Detect which cell encompasses the target text, then output its (x, y) center coordinate. 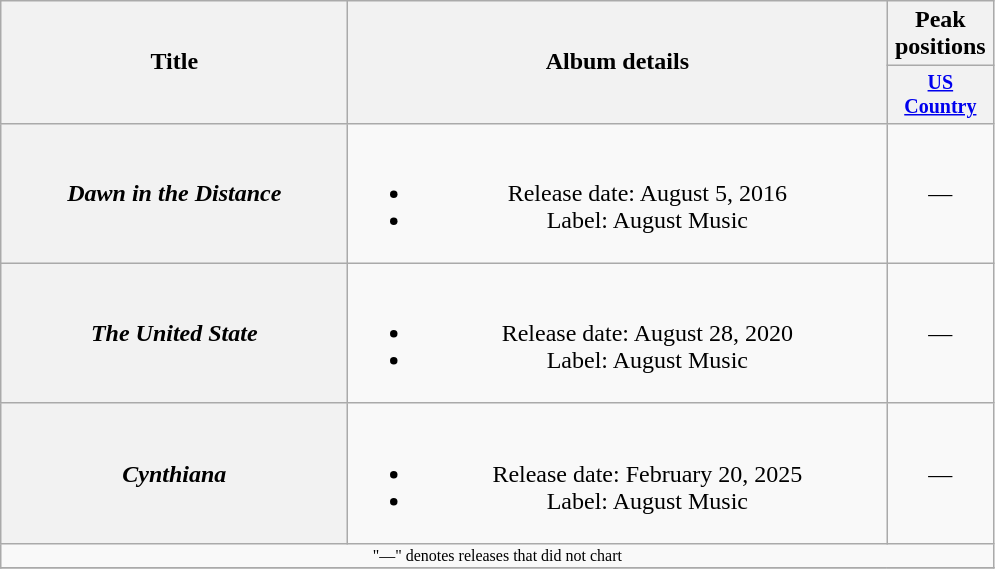
"—" denotes releases that did not chart (498, 555)
Dawn in the Distance (174, 193)
Cynthiana (174, 473)
Release date: August 28, 2020Label: August Music (618, 333)
Title (174, 62)
The United State (174, 333)
Album details (618, 62)
Peak positions (940, 34)
Release date: February 20, 2025Label: August Music (618, 473)
Release date: August 5, 2016Label: August Music (618, 193)
US Country (940, 94)
